Find where the given text appears and provide that cell's center as [X, Y] coordinate. 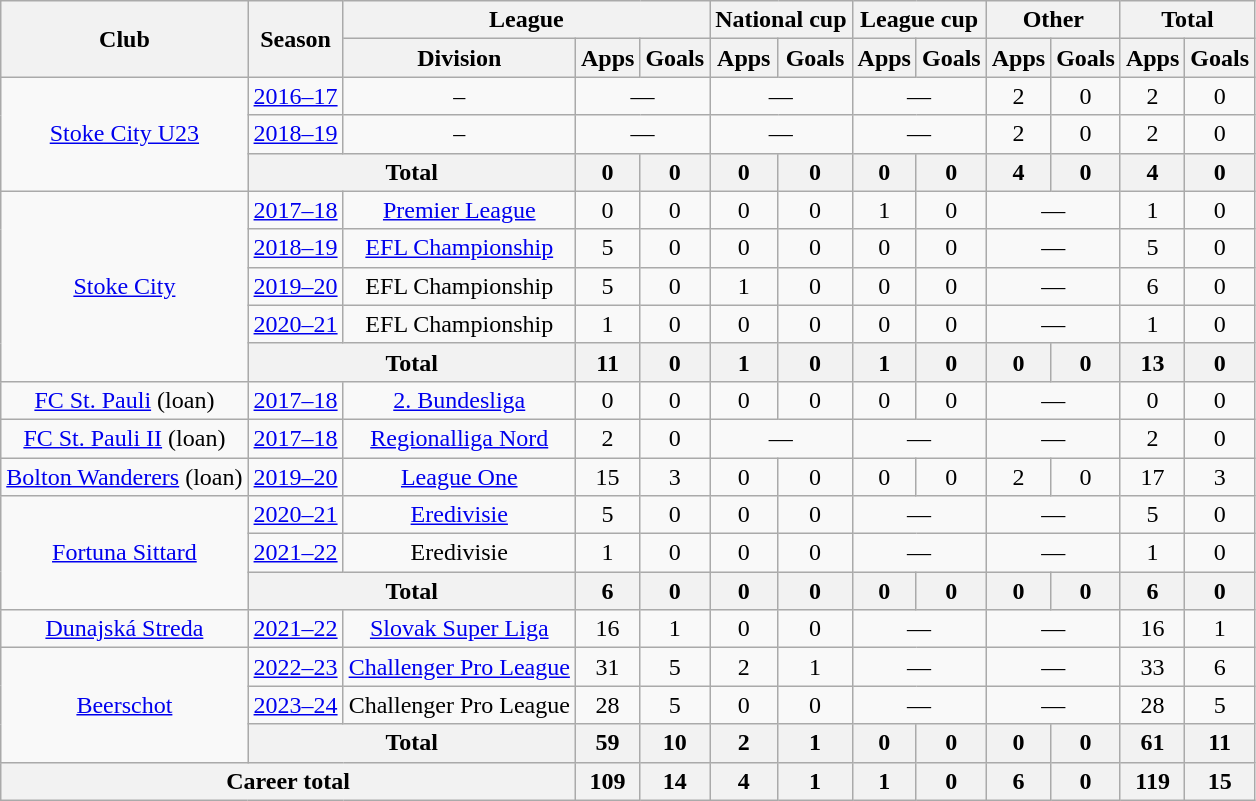
Regionalliga Nord [459, 438]
Season [296, 39]
Dunajská Streda [124, 629]
Stoke City [124, 286]
10 [675, 743]
Career total [288, 781]
119 [1152, 781]
2. Bundesliga [459, 400]
League cup [919, 20]
2023–24 [296, 705]
109 [607, 781]
Slovak Super Liga [459, 629]
Stoke City U23 [124, 134]
FC St. Pauli (loan) [124, 400]
Other [1053, 20]
FC St. Pauli II (loan) [124, 438]
League One [459, 477]
13 [1152, 362]
2016–17 [296, 96]
2022–23 [296, 667]
Bolton Wanderers (loan) [124, 477]
Division [459, 58]
Fortuna Sittard [124, 553]
Club [124, 39]
59 [607, 743]
League [526, 20]
17 [1152, 477]
Premier League [459, 210]
61 [1152, 743]
31 [607, 667]
14 [675, 781]
Beerschot [124, 705]
33 [1152, 667]
National cup [781, 20]
